Return (X, Y) of the center of cell containing provided text 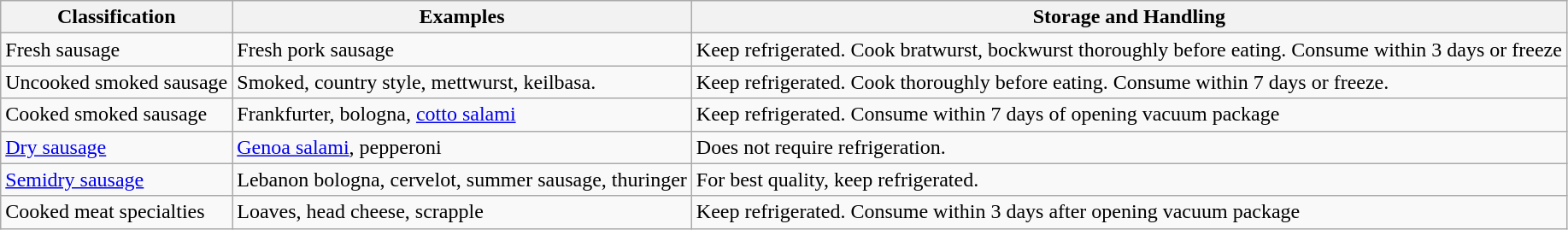
Storage and Handling (1129, 17)
Uncooked smoked sausage (116, 82)
Keep refrigerated. Consume within 3 days after opening vacuum package (1129, 212)
For best quality, keep refrigerated. (1129, 180)
Loaves, head cheese, scrapple (462, 212)
Cooked smoked sausage (116, 115)
Cooked meat specialties (116, 212)
Smoked, country style, mettwurst, keilbasa. (462, 82)
Semidry sausage (116, 180)
Classification (116, 17)
Keep refrigerated. Consume within 7 days of opening vacuum package (1129, 115)
Examples (462, 17)
Keep refrigerated. Cook thoroughly before eating. Consume within 7 days or freeze. (1129, 82)
Fresh sausage (116, 50)
Frankfurter, bologna, cotto salami (462, 115)
Fresh pork sausage (462, 50)
Keep refrigerated. Cook bratwurst, bockwurst thoroughly before eating. Consume within 3 days or freeze (1129, 50)
Dry sausage (116, 147)
Genoa salami, pepperoni (462, 147)
Lebanon bologna, cervelot, summer sausage, thuringer (462, 180)
Does not require refrigeration. (1129, 147)
